Scan for the cell matching the given text and deliver its [x, y] coordinate at center. 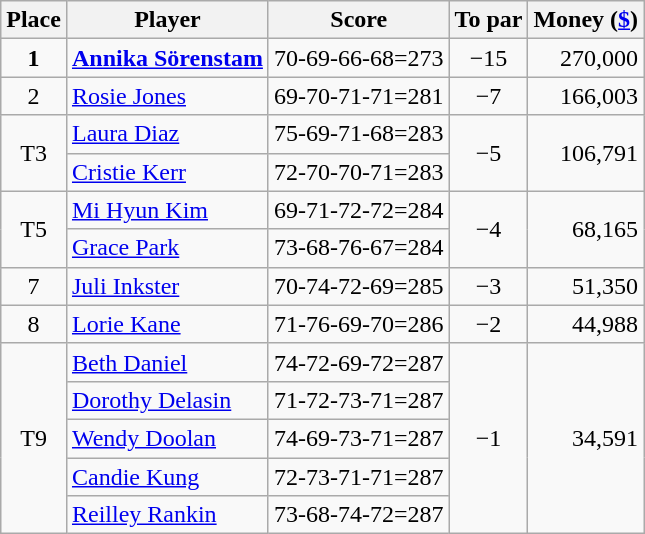
69-71-72-72=284 [358, 210]
72-70-70-71=283 [358, 172]
51,350 [586, 286]
T5 [34, 229]
7 [34, 286]
Candie Kung [167, 477]
2 [34, 96]
Cristie Kerr [167, 172]
Wendy Doolan [167, 438]
73-68-74-72=287 [358, 515]
Reilley Rankin [167, 515]
270,000 [586, 58]
74-69-73-71=287 [358, 438]
44,988 [586, 324]
69-70-71-71=281 [358, 96]
34,591 [586, 438]
−15 [488, 58]
73-68-76-67=284 [358, 248]
Player [167, 20]
T9 [34, 438]
Money ($) [586, 20]
75-69-71-68=283 [358, 134]
Beth Daniel [167, 362]
Grace Park [167, 248]
T3 [34, 153]
106,791 [586, 153]
To par [488, 20]
70-74-72-69=285 [358, 286]
74-72-69-72=287 [358, 362]
Score [358, 20]
71-72-73-71=287 [358, 400]
−5 [488, 153]
Laura Diaz [167, 134]
8 [34, 324]
166,003 [586, 96]
−3 [488, 286]
71-76-69-70=286 [358, 324]
1 [34, 58]
Juli Inkster [167, 286]
−4 [488, 229]
68,165 [586, 229]
Dorothy Delasin [167, 400]
−2 [488, 324]
−7 [488, 96]
Annika Sörenstam [167, 58]
Mi Hyun Kim [167, 210]
72-73-71-71=287 [358, 477]
70-69-66-68=273 [358, 58]
Rosie Jones [167, 96]
Lorie Kane [167, 324]
Place [34, 20]
−1 [488, 438]
